Return the [x, y] coordinate for the center point of the cell that contains the specified text.  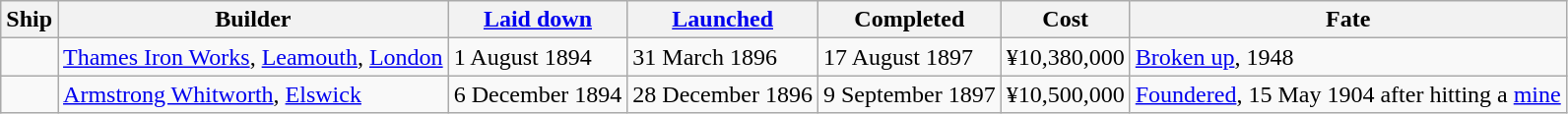
9 September 1897 [909, 94]
Thames Iron Works, Leamouth, London [254, 57]
¥10,380,000 [1066, 57]
Foundered, 15 May 1904 after hitting a mine [1347, 94]
Laid down [538, 20]
Broken up, 1948 [1347, 57]
Armstrong Whitworth, Elswick [254, 94]
Completed [909, 20]
17 August 1897 [909, 57]
28 December 1896 [723, 94]
Ship [30, 20]
Fate [1347, 20]
¥10,500,000 [1066, 94]
Cost [1066, 20]
6 December 1894 [538, 94]
1 August 1894 [538, 57]
Builder [254, 20]
31 March 1896 [723, 57]
Launched [723, 20]
